Determine the [x, y] coordinate at the center of the cell enclosing the given text.  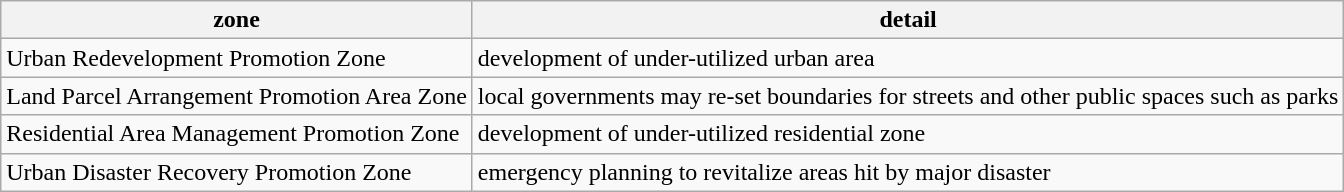
Land Parcel Arrangement Promotion Area Zone [237, 96]
detail [908, 20]
Urban Redevelopment Promotion Zone [237, 58]
Residential Area Management Promotion Zone [237, 134]
emergency planning to revitalize areas hit by major disaster [908, 172]
development of under-utilized residential zone [908, 134]
zone [237, 20]
development of under-utilized urban area [908, 58]
Urban Disaster Recovery Promotion Zone [237, 172]
local governments may re-set boundaries for streets and other public spaces such as parks [908, 96]
